For the text-containing cell, return its midpoint in (x, y) coordinate format. 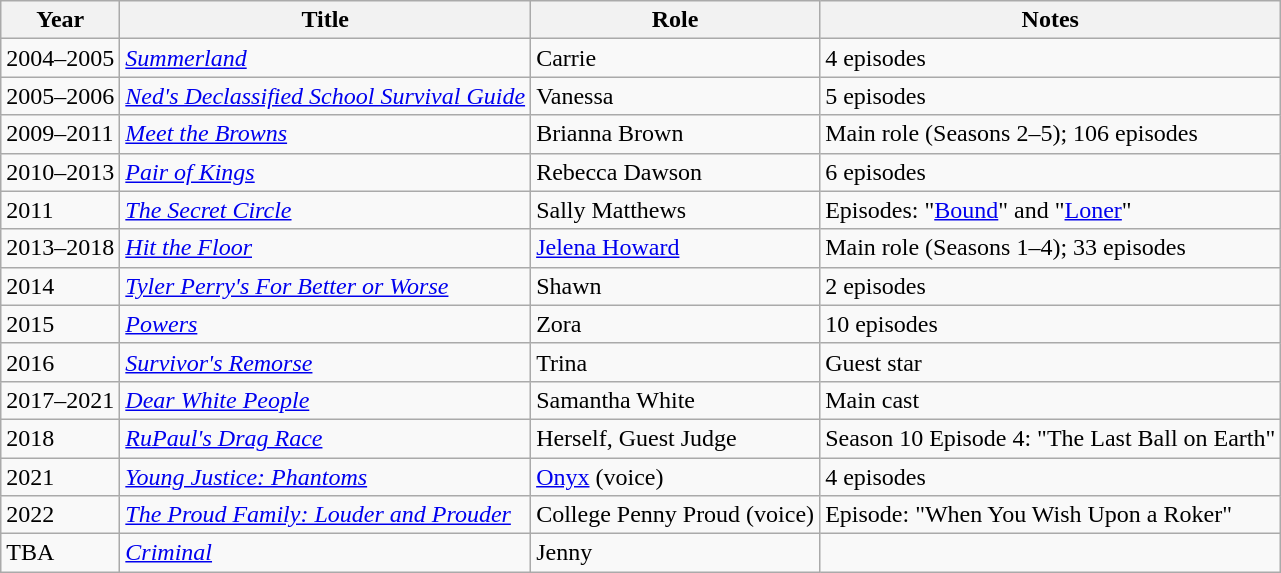
The Secret Circle (326, 210)
Trina (676, 362)
Brianna Brown (676, 134)
2014 (60, 286)
Tyler Perry's For Better or Worse (326, 286)
Shawn (676, 286)
Main cast (1050, 400)
2022 (60, 515)
Year (60, 20)
2021 (60, 477)
Dear White People (326, 400)
Criminal (326, 553)
Zora (676, 324)
10 episodes (1050, 324)
5 episodes (1050, 96)
Title (326, 20)
Main role (Seasons 2–5); 106 episodes (1050, 134)
2015 (60, 324)
Powers (326, 324)
2009–2011 (60, 134)
6 episodes (1050, 172)
College Penny Proud (voice) (676, 515)
Survivor's Remorse (326, 362)
Sally Matthews (676, 210)
Samantha White (676, 400)
2010–2013 (60, 172)
Meet the Browns (326, 134)
Ned's Declassified School Survival Guide (326, 96)
Hit the Floor (326, 248)
Vanessa (676, 96)
Season 10 Episode 4: "The Last Ball on Earth" (1050, 438)
2017–2021 (60, 400)
2005–2006 (60, 96)
Rebecca Dawson (676, 172)
Carrie (676, 58)
Onyx (voice) (676, 477)
2013–2018 (60, 248)
2 episodes (1050, 286)
Main role (Seasons 1–4); 33 episodes (1050, 248)
2016 (60, 362)
Jenny (676, 553)
2011 (60, 210)
Episodes: "Bound" and "Loner" (1050, 210)
TBA (60, 553)
Pair of Kings (326, 172)
2018 (60, 438)
Episode: "When You Wish Upon a Roker" (1050, 515)
The Proud Family: Louder and Prouder (326, 515)
RuPaul's Drag Race (326, 438)
Summerland (326, 58)
Guest star (1050, 362)
Role (676, 20)
Jelena Howard (676, 248)
Herself, Guest Judge (676, 438)
2004–2005 (60, 58)
Notes (1050, 20)
Young Justice: Phantoms (326, 477)
